Detect which cell encompasses the target text, then output its (X, Y) center coordinate. 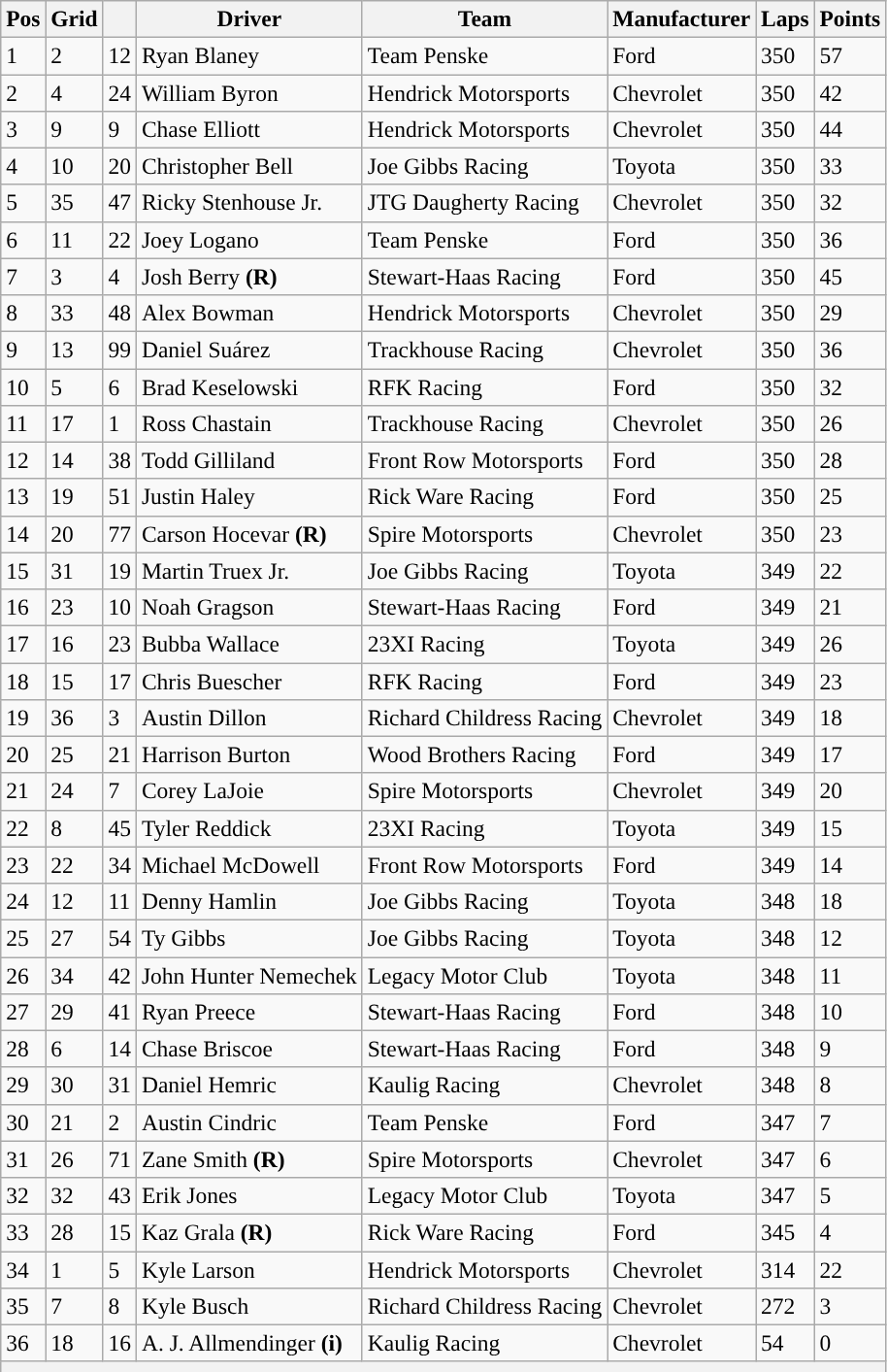
Chase Elliott (248, 129)
Zane Smith (R) (248, 1159)
272 (786, 1306)
Noah Gragson (248, 607)
Ryan Preece (248, 1012)
Driver (248, 18)
41 (119, 1012)
Wood Brothers Racing (484, 754)
Michael McDowell (248, 865)
Bubba Wallace (248, 644)
William Byron (248, 92)
Joey Logano (248, 240)
Carson Hocevar (R) (248, 534)
Chase Briscoe (248, 1049)
77 (119, 534)
38 (119, 460)
Pos (23, 18)
JTG Daugherty Racing (484, 203)
Brad Keselowski (248, 386)
Todd Gilliland (248, 460)
Martin Truex Jr. (248, 571)
Points (850, 18)
Alex Bowman (248, 313)
Manufacturer (681, 18)
345 (786, 1232)
Kyle Busch (248, 1306)
Ryan Blaney (248, 55)
Ty Gibbs (248, 938)
43 (119, 1195)
47 (119, 203)
48 (119, 313)
Team (484, 18)
0 (850, 1343)
Austin Dillon (248, 718)
99 (119, 350)
Harrison Burton (248, 754)
Laps (786, 18)
Grid (74, 18)
Kyle Larson (248, 1269)
Daniel Hemric (248, 1086)
57 (850, 55)
Erik Jones (248, 1195)
Daniel Suárez (248, 350)
Josh Berry (R) (248, 277)
Ricky Stenhouse Jr. (248, 203)
John Hunter Nemechek (248, 975)
Kaz Grala (R) (248, 1232)
Justin Haley (248, 497)
Chris Buescher (248, 681)
Christopher Bell (248, 166)
A. J. Allmendinger (i) (248, 1343)
71 (119, 1159)
Ross Chastain (248, 423)
44 (850, 129)
Austin Cindric (248, 1122)
51 (119, 497)
Tyler Reddick (248, 828)
314 (786, 1269)
Corey LaJoie (248, 791)
Denny Hamlin (248, 901)
